Determine the (X, Y) coordinate at the center of the cell enclosing the given text.  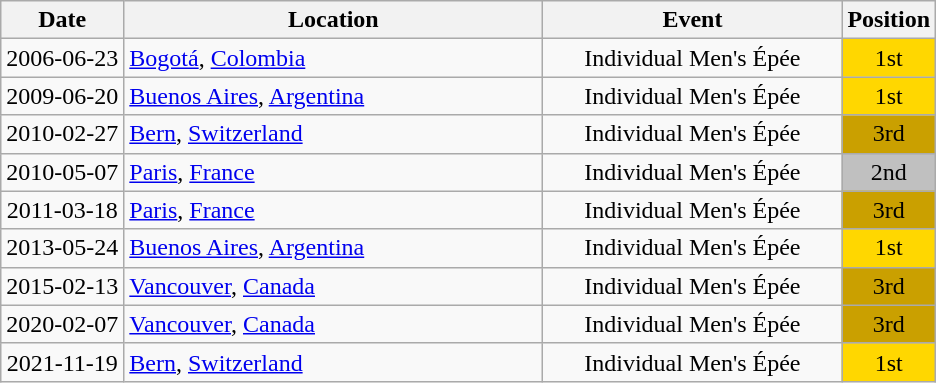
2009-06-20 (62, 96)
2010-05-07 (62, 172)
2006-06-23 (62, 58)
Bogotá, Colombia (334, 58)
2011-03-18 (62, 210)
2010-02-27 (62, 134)
2013-05-24 (62, 248)
Location (334, 20)
2nd (889, 172)
2015-02-13 (62, 286)
2021-11-19 (62, 362)
Date (62, 20)
2020-02-07 (62, 324)
Event (692, 20)
Position (889, 20)
